Determine the [x, y] coordinate at the center of the cell enclosing the given text.  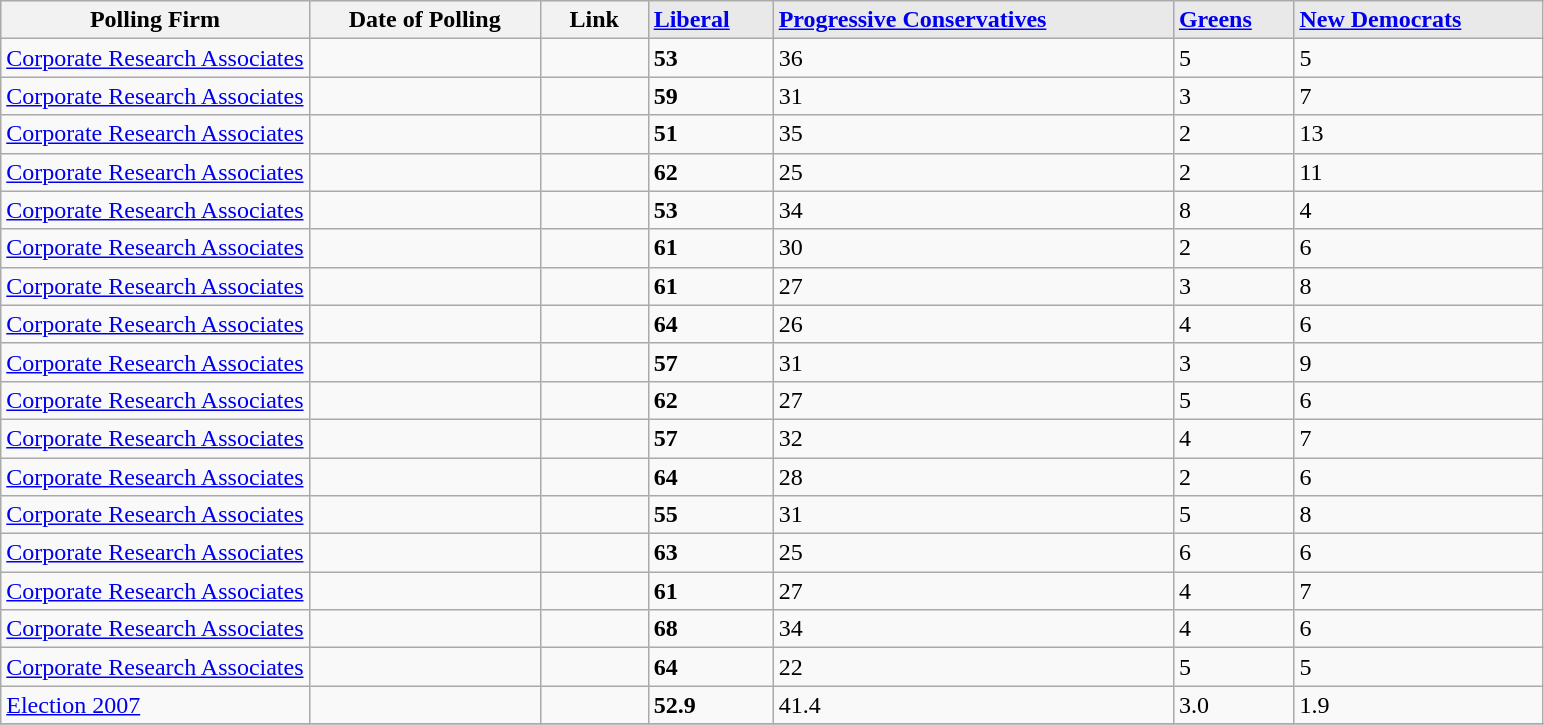
68 [710, 629]
26 [973, 324]
Greens [1234, 20]
30 [973, 248]
41.4 [973, 705]
Polling Firm [155, 20]
63 [710, 553]
New Democrats [1418, 20]
Link [594, 20]
11 [1418, 172]
1.9 [1418, 705]
9 [1418, 362]
51 [710, 134]
Election 2007 [155, 705]
55 [710, 515]
59 [710, 96]
Progressive Conservatives [973, 20]
28 [973, 477]
52.9 [710, 705]
Liberal [710, 20]
35 [973, 134]
36 [973, 58]
3.0 [1234, 705]
Date of Polling [424, 20]
22 [973, 667]
13 [1418, 134]
32 [973, 438]
